Find where the given text appears and provide that cell's center as [X, Y] coordinate. 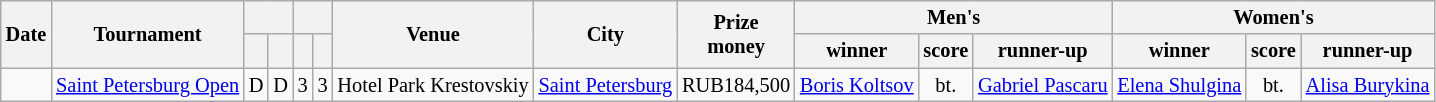
Alisa Burykina [1368, 85]
Date [26, 34]
RUB184,500 [736, 85]
Saint Petersburg Open [148, 85]
Hotel Park Krestovskiy [432, 85]
Saint Petersburg [606, 85]
Venue [432, 34]
Men's [954, 17]
City [606, 34]
Prizemoney [736, 34]
Boris Koltsov [857, 85]
Tournament [148, 34]
Elena Shulgina [1179, 85]
Gabriel Pascaru [1042, 85]
Women's [1273, 17]
